Scan for the cell matching the given text and deliver its (x, y) coordinate at center. 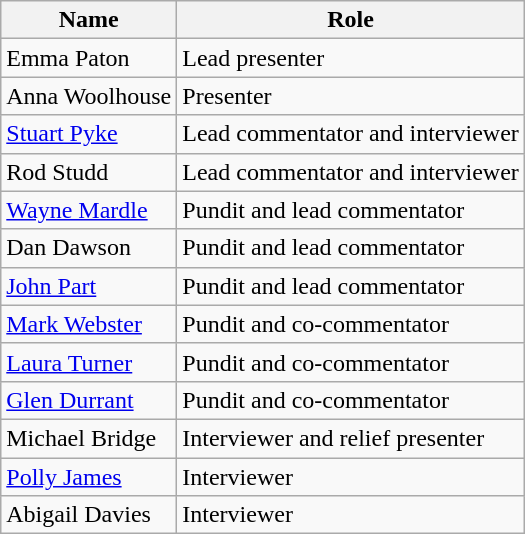
Role (351, 20)
Abigail Davies (89, 515)
Glen Durrant (89, 400)
Emma Paton (89, 58)
Wayne Mardle (89, 210)
Mark Webster (89, 324)
Presenter (351, 96)
Laura Turner (89, 362)
John Part (89, 286)
Interviewer and relief presenter (351, 438)
Name (89, 20)
Rod Studd (89, 172)
Polly James (89, 477)
Lead presenter (351, 58)
Dan Dawson (89, 248)
Michael Bridge (89, 438)
Anna Woolhouse (89, 96)
Stuart Pyke (89, 134)
